Provide the (X, Y) coordinate of the cell's center where the given text is located.  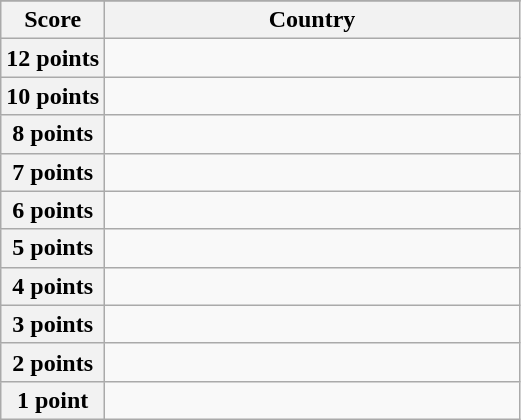
2 points (53, 362)
Country (312, 20)
12 points (53, 58)
5 points (53, 248)
3 points (53, 324)
10 points (53, 96)
4 points (53, 286)
8 points (53, 134)
1 point (53, 400)
7 points (53, 172)
6 points (53, 210)
Score (53, 20)
